From the cell containing the given text, extract its center point as (X, Y) coordinate. 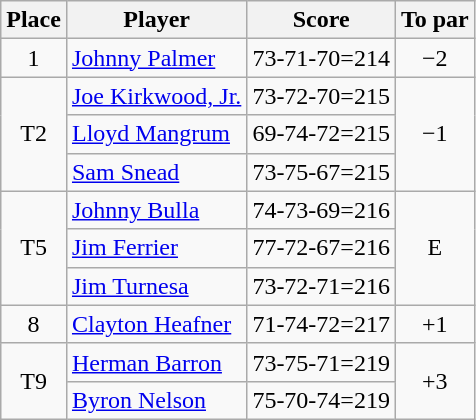
73-72-71=216 (322, 286)
Sam Snead (156, 172)
−2 (434, 58)
T2 (34, 134)
1 (34, 58)
To par (434, 20)
71-74-72=217 (322, 324)
73-75-71=219 (322, 362)
Herman Barron (156, 362)
73-71-70=214 (322, 58)
75-70-74=219 (322, 400)
+3 (434, 381)
74-73-69=216 (322, 210)
Clayton Heafner (156, 324)
69-74-72=215 (322, 134)
77-72-67=216 (322, 248)
Joe Kirkwood, Jr. (156, 96)
T9 (34, 381)
−1 (434, 134)
Score (322, 20)
8 (34, 324)
73-72-70=215 (322, 96)
Player (156, 20)
Johnny Bulla (156, 210)
Byron Nelson (156, 400)
Jim Turnesa (156, 286)
T5 (34, 248)
Place (34, 20)
+1 (434, 324)
Lloyd Mangrum (156, 134)
73-75-67=215 (322, 172)
E (434, 248)
Johnny Palmer (156, 58)
Jim Ferrier (156, 248)
